Identify which cell holds the provided text, then report its [x, y] central coordinate. 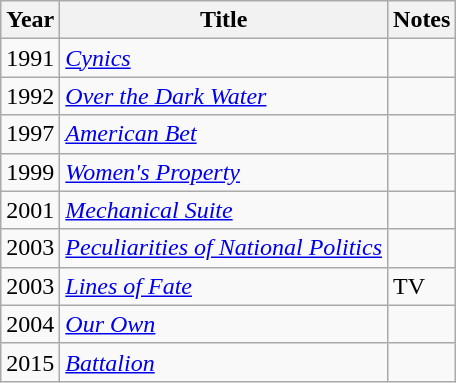
Peculiarities of National Politics [224, 248]
Battalion [224, 362]
Lines of Fate [224, 286]
American Bet [224, 134]
2015 [30, 362]
Mechanical Suite [224, 210]
Notes [422, 20]
2004 [30, 324]
1992 [30, 96]
Cynics [224, 58]
TV [422, 286]
2001 [30, 210]
Year [30, 20]
Over the Dark Water [224, 96]
1997 [30, 134]
Women's Property [224, 172]
Our Own [224, 324]
1999 [30, 172]
Title [224, 20]
1991 [30, 58]
